Capture the cell that displays the provided text and extract its (x, y) central coordinate. 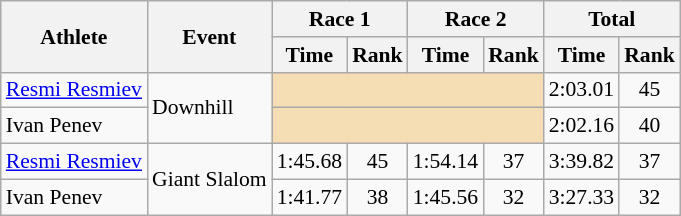
Race 2 (476, 19)
Event (210, 36)
2:02.16 (582, 126)
Race 1 (340, 19)
38 (378, 197)
1:54.14 (446, 162)
3:39.82 (582, 162)
40 (650, 126)
Total (612, 19)
1:45.56 (446, 197)
1:45.68 (310, 162)
Athlete (74, 36)
Downhill (210, 108)
1:41.77 (310, 197)
2:03.01 (582, 90)
Giant Slalom (210, 180)
3:27.33 (582, 197)
